Capture the cell that displays the provided text and extract its [x, y] central coordinate. 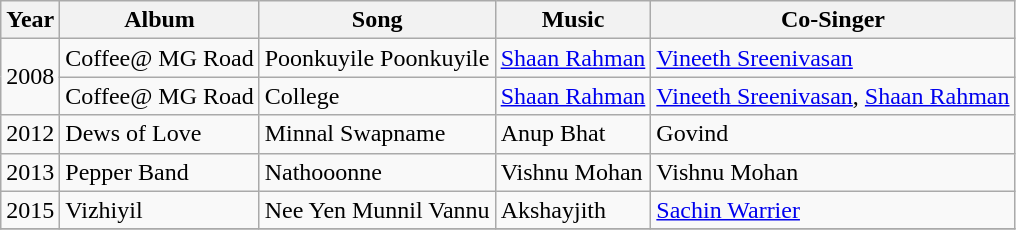
Vizhiyil [160, 210]
Vineeth Sreenivasan [833, 58]
2015 [30, 210]
2012 [30, 134]
Sachin Warrier [833, 210]
Nathooonne [377, 172]
Anup Bhat [573, 134]
College [377, 96]
Dews of Love [160, 134]
Nee Yen Munnil Vannu [377, 210]
Year [30, 20]
Music [573, 20]
Co-Singer [833, 20]
Album [160, 20]
2008 [30, 77]
Akshayjith [573, 210]
Song [377, 20]
Vineeth Sreenivasan, Shaan Rahman [833, 96]
2013 [30, 172]
Minnal Swapname [377, 134]
Pepper Band [160, 172]
Poonkuyile Poonkuyile [377, 58]
Govind [833, 134]
